Find where the given text appears and provide that cell's center as [X, Y] coordinate. 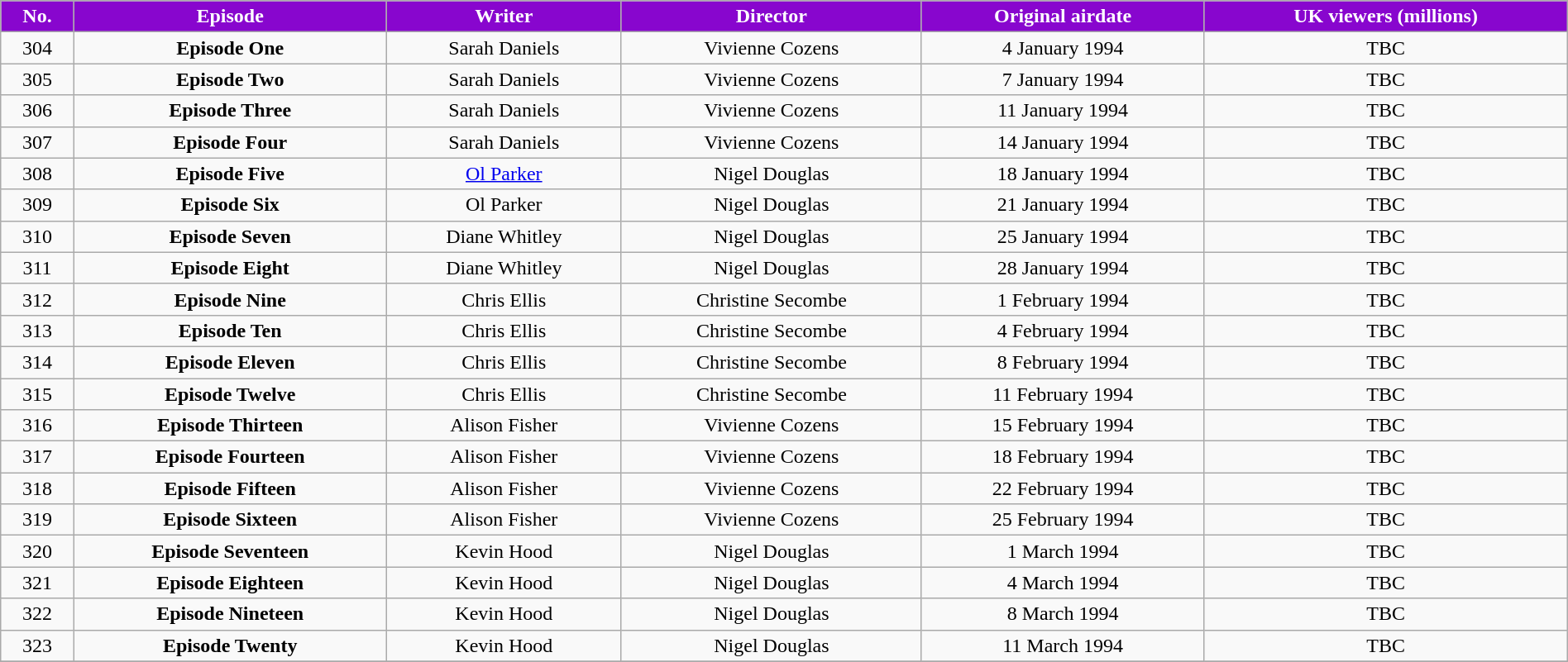
No. [37, 17]
8 February 1994 [1063, 362]
321 [37, 583]
Episode Seven [230, 236]
15 February 1994 [1063, 426]
Episode Eight [230, 268]
320 [37, 551]
11 March 1994 [1063, 645]
313 [37, 331]
311 [37, 268]
Episode Nineteen [230, 614]
4 January 1994 [1063, 48]
314 [37, 362]
Episode Six [230, 205]
323 [37, 645]
322 [37, 614]
Writer [504, 17]
Original airdate [1063, 17]
315 [37, 394]
28 January 1994 [1063, 268]
306 [37, 111]
Episode Seventeen [230, 551]
309 [37, 205]
Episode Four [230, 142]
Episode Fifteen [230, 488]
21 January 1994 [1063, 205]
18 February 1994 [1063, 457]
Episode Thirteen [230, 426]
Episode One [230, 48]
Episode Nine [230, 299]
Episode Two [230, 79]
22 February 1994 [1063, 488]
Episode Sixteen [230, 520]
305 [37, 79]
Episode Fourteen [230, 457]
316 [37, 426]
310 [37, 236]
Episode Eighteen [230, 583]
Episode Three [230, 111]
319 [37, 520]
Director [771, 17]
Episode [230, 17]
Episode Five [230, 174]
8 March 1994 [1063, 614]
318 [37, 488]
Episode Twelve [230, 394]
1 March 1994 [1063, 551]
Episode Ten [230, 331]
307 [37, 142]
4 February 1994 [1063, 331]
1 February 1994 [1063, 299]
11 January 1994 [1063, 111]
308 [37, 174]
Episode Eleven [230, 362]
Episode Twenty [230, 645]
11 February 1994 [1063, 394]
14 January 1994 [1063, 142]
317 [37, 457]
7 January 1994 [1063, 79]
25 February 1994 [1063, 520]
25 January 1994 [1063, 236]
304 [37, 48]
312 [37, 299]
18 January 1994 [1063, 174]
UK viewers (millions) [1386, 17]
4 March 1994 [1063, 583]
